For the text-containing cell, return its midpoint in (X, Y) coordinate format. 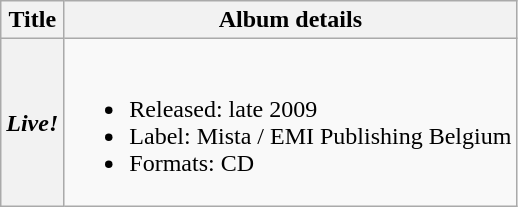
Title (32, 20)
Released: late 2009Label: Mista / EMI Publishing BelgiumFormats: CD (290, 122)
Live! (32, 122)
Album details (290, 20)
